Extract the (x, y) coordinate from the center of the cell holding the provided text.  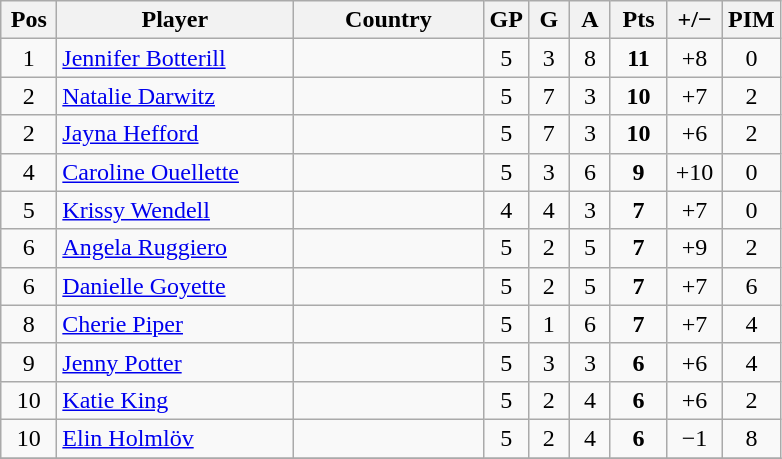
+10 (695, 172)
Elin Holmlöv (175, 438)
Player (175, 20)
Danielle Goyette (175, 286)
Krissy Wendell (175, 210)
Country (388, 20)
Angela Ruggiero (175, 248)
Pts (638, 20)
11 (638, 58)
GP (506, 20)
−1 (695, 438)
Caroline Ouellette (175, 172)
+9 (695, 248)
Natalie Darwitz (175, 96)
Cherie Piper (175, 324)
A (590, 20)
Pos (29, 20)
Jennifer Botterill (175, 58)
G (548, 20)
Jayna Hefford (175, 134)
Jenny Potter (175, 362)
+8 (695, 58)
Katie King (175, 400)
PIM (752, 20)
+/− (695, 20)
